Capture the cell that displays the provided text and extract its (x, y) central coordinate. 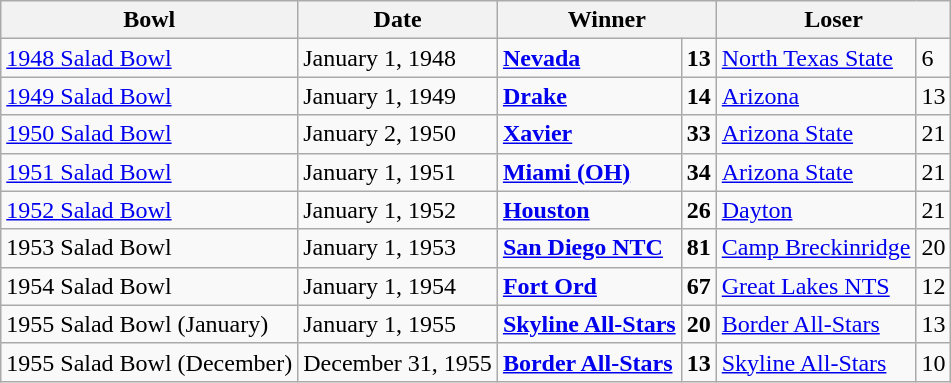
1953 Salad Bowl (150, 248)
10 (934, 362)
Winner (606, 20)
1955 Salad Bowl (December) (150, 362)
Arizona (816, 96)
January 1, 1953 (398, 248)
67 (698, 286)
Xavier (589, 134)
North Texas State (816, 58)
Loser (834, 20)
1949 Salad Bowl (150, 96)
Date (398, 20)
Fort Ord (589, 286)
Houston (589, 210)
January 1, 1954 (398, 286)
Great Lakes NTS (816, 286)
1952 Salad Bowl (150, 210)
San Diego NTC (589, 248)
81 (698, 248)
12 (934, 286)
January 1, 1955 (398, 324)
1948 Salad Bowl (150, 58)
Camp Breckinridge (816, 248)
1950 Salad Bowl (150, 134)
December 31, 1955 (398, 362)
January 1, 1949 (398, 96)
Bowl (150, 20)
Dayton (816, 210)
1951 Salad Bowl (150, 172)
1955 Salad Bowl (January) (150, 324)
Drake (589, 96)
Miami (OH) (589, 172)
January 1, 1952 (398, 210)
6 (934, 58)
1954 Salad Bowl (150, 286)
January 1, 1951 (398, 172)
26 (698, 210)
Nevada (589, 58)
33 (698, 134)
14 (698, 96)
January 2, 1950 (398, 134)
January 1, 1948 (398, 58)
34 (698, 172)
